For the text-containing cell, return its midpoint in [x, y] coordinate format. 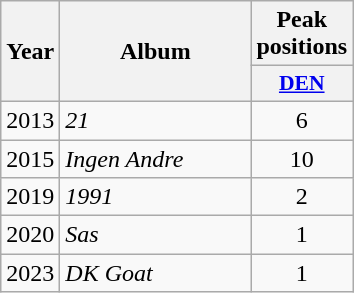
21 [156, 120]
2 [302, 197]
Sas [156, 235]
2020 [30, 235]
Ingen Andre [156, 159]
DK Goat [156, 273]
Year [30, 52]
Album [156, 52]
DEN [302, 84]
2019 [30, 197]
2015 [30, 159]
6 [302, 120]
Peak positions [302, 34]
10 [302, 159]
1991 [156, 197]
2023 [30, 273]
2013 [30, 120]
